From the cell containing the given text, extract its center point as [X, Y] coordinate. 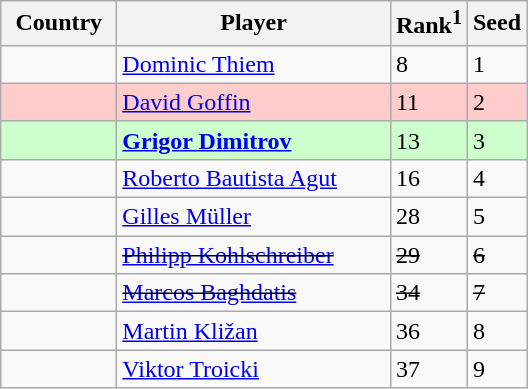
1 [496, 64]
7 [496, 293]
37 [428, 369]
28 [428, 217]
29 [428, 255]
34 [428, 293]
2 [496, 102]
Roberto Bautista Agut [254, 178]
David Goffin [254, 102]
Grigor Dimitrov [254, 140]
16 [428, 178]
Dominic Thiem [254, 64]
Philipp Kohlschreiber [254, 255]
Country [59, 24]
3 [496, 140]
Martin Kližan [254, 331]
36 [428, 331]
5 [496, 217]
Player [254, 24]
Marcos Baghdatis [254, 293]
Seed [496, 24]
4 [496, 178]
Gilles Müller [254, 217]
Viktor Troicki [254, 369]
13 [428, 140]
Rank1 [428, 24]
6 [496, 255]
11 [428, 102]
9 [496, 369]
